Scan for the cell matching the given text and deliver its [X, Y] coordinate at center. 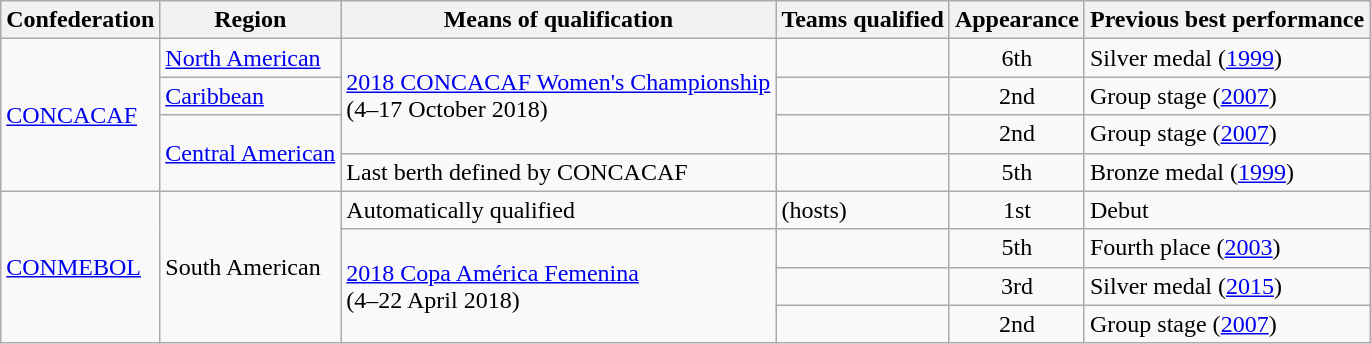
Appearance [1016, 20]
Bronze medal (1999) [1226, 172]
Means of qualification [558, 20]
South American [250, 267]
1st [1016, 210]
Previous best performance [1226, 20]
CONMEBOL [80, 267]
Debut [1226, 210]
Last berth defined by CONCACAF [558, 172]
Automatically qualified [558, 210]
North American [250, 58]
Region [250, 20]
(hosts) [863, 210]
CONCACAF [80, 115]
Caribbean [250, 96]
3rd [1016, 286]
Fourth place (2003) [1226, 248]
Central American [250, 153]
Silver medal (2015) [1226, 286]
6th [1016, 58]
2018 Copa América Femenina(4–22 April 2018) [558, 286]
2018 CONCACAF Women's Championship(4–17 October 2018) [558, 96]
Silver medal (1999) [1226, 58]
Teams qualified [863, 20]
Confederation [80, 20]
